Return (X, Y) of the center of cell containing provided text 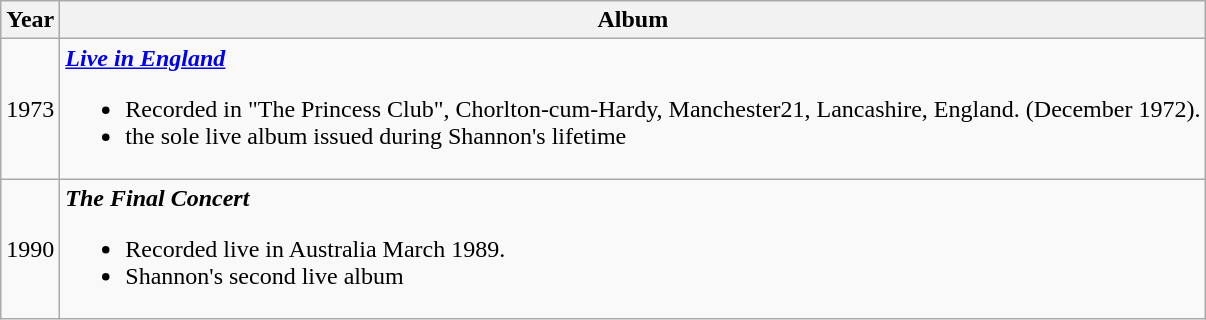
Year (30, 20)
The Final ConcertRecorded live in Australia March 1989.Shannon's second live album (633, 249)
1990 (30, 249)
Album (633, 20)
1973 (30, 109)
